Search for the cell housing the specified text and yield its [X, Y] center coordinate. 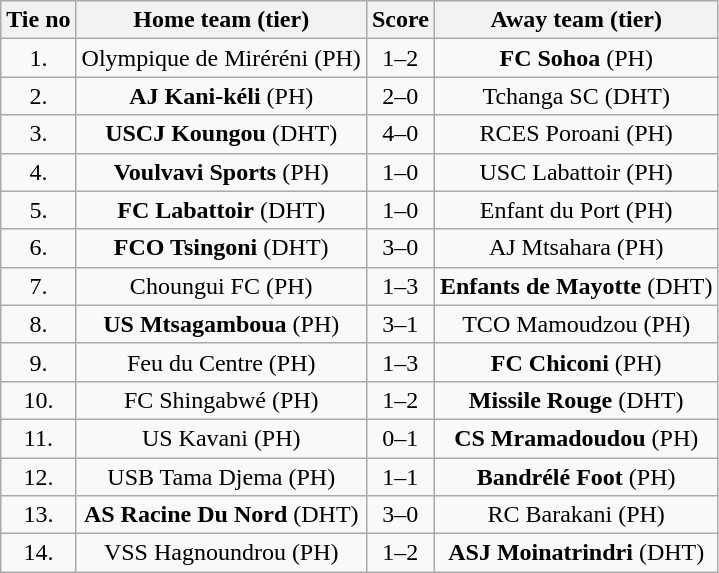
FC Labattoir (DHT) [221, 210]
RCES Poroani (PH) [576, 134]
12. [38, 477]
11. [38, 438]
Choungui FC (PH) [221, 286]
US Mtsagamboua (PH) [221, 324]
USCJ Koungou (DHT) [221, 134]
Away team (tier) [576, 20]
AJ Kani-kéli (PH) [221, 96]
10. [38, 400]
9. [38, 362]
USB Tama Djema (PH) [221, 477]
4. [38, 172]
3. [38, 134]
Feu du Centre (PH) [221, 362]
Enfants de Mayotte (DHT) [576, 286]
Score [400, 20]
13. [38, 515]
1–1 [400, 477]
Tie no [38, 20]
Missile Rouge (DHT) [576, 400]
US Kavani (PH) [221, 438]
USC Labattoir (PH) [576, 172]
Tchanga SC (DHT) [576, 96]
2. [38, 96]
14. [38, 553]
4–0 [400, 134]
TCO Mamoudzou (PH) [576, 324]
FCO Tsingoni (DHT) [221, 248]
1. [38, 58]
FC Shingabwé (PH) [221, 400]
8. [38, 324]
Home team (tier) [221, 20]
6. [38, 248]
3–1 [400, 324]
FC Sohoa (PH) [576, 58]
0–1 [400, 438]
Olympique de Miréréni (PH) [221, 58]
CS Mramadoudou (PH) [576, 438]
5. [38, 210]
ASJ Moinatrindri (DHT) [576, 553]
AJ Mtsahara (PH) [576, 248]
FC Chiconi (PH) [576, 362]
RC Barakani (PH) [576, 515]
VSS Hagnoundrou (PH) [221, 553]
2–0 [400, 96]
AS Racine Du Nord (DHT) [221, 515]
7. [38, 286]
Bandrélé Foot (PH) [576, 477]
Voulvavi Sports (PH) [221, 172]
Enfant du Port (PH) [576, 210]
